Detect which cell encompasses the target text, then output its (x, y) center coordinate. 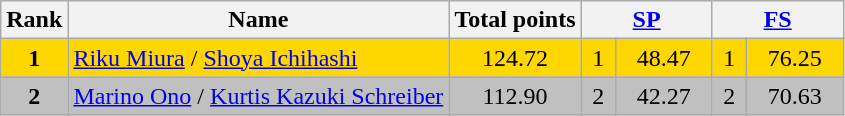
Name (258, 20)
70.63 (794, 96)
124.72 (515, 58)
FS (778, 20)
48.47 (664, 58)
76.25 (794, 58)
112.90 (515, 96)
Marino Ono / Kurtis Kazuki Schreiber (258, 96)
SP (646, 20)
Total points (515, 20)
42.27 (664, 96)
Rank (34, 20)
Riku Miura / Shoya Ichihashi (258, 58)
